Return (x, y) of the center of cell containing provided text 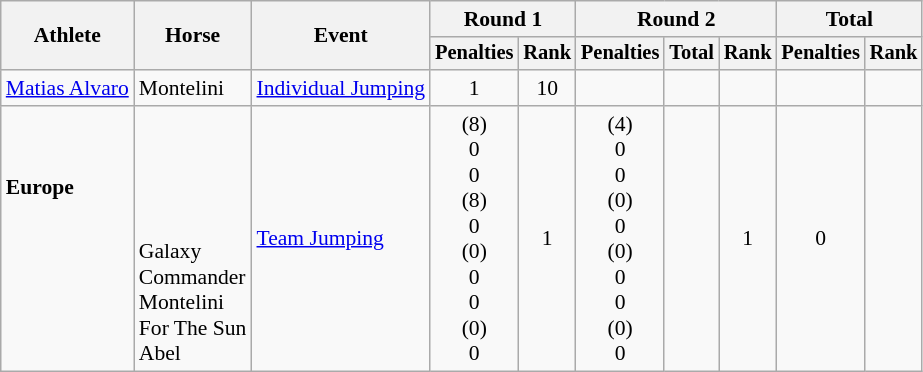
Montelini (193, 88)
Individual Jumping (340, 88)
Round 1 (503, 19)
Horse (193, 36)
Event (340, 36)
10 (547, 88)
GalaxyCommanderMonteliniFor The SunAbel (193, 238)
(4)00(0)0(0)00(0)0 (620, 238)
(8)00(8)0(0)00(0)0 (474, 238)
Europe (68, 238)
Matias Alvaro (68, 88)
Team Jumping (340, 238)
0 (820, 238)
Round 2 (676, 19)
Athlete (68, 36)
